Extract the (x, y) coordinate from the center of the cell holding the provided text.  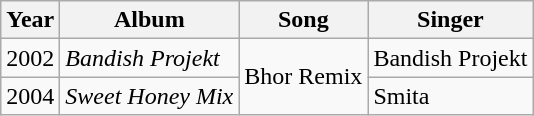
Sweet Honey Mix (150, 96)
2004 (30, 96)
Year (30, 20)
Smita (450, 96)
Song (304, 20)
Album (150, 20)
2002 (30, 58)
Bhor Remix (304, 77)
Singer (450, 20)
